For the text-containing cell, return its midpoint in [X, Y] coordinate format. 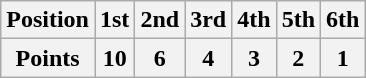
2 [298, 58]
Position [48, 20]
6th [343, 20]
10 [114, 58]
3rd [208, 20]
Points [48, 58]
3 [254, 58]
2nd [160, 20]
5th [298, 20]
6 [160, 58]
4th [254, 20]
1 [343, 58]
1st [114, 20]
4 [208, 58]
